Determine the (x, y) coordinate at the center of the cell enclosing the given text.  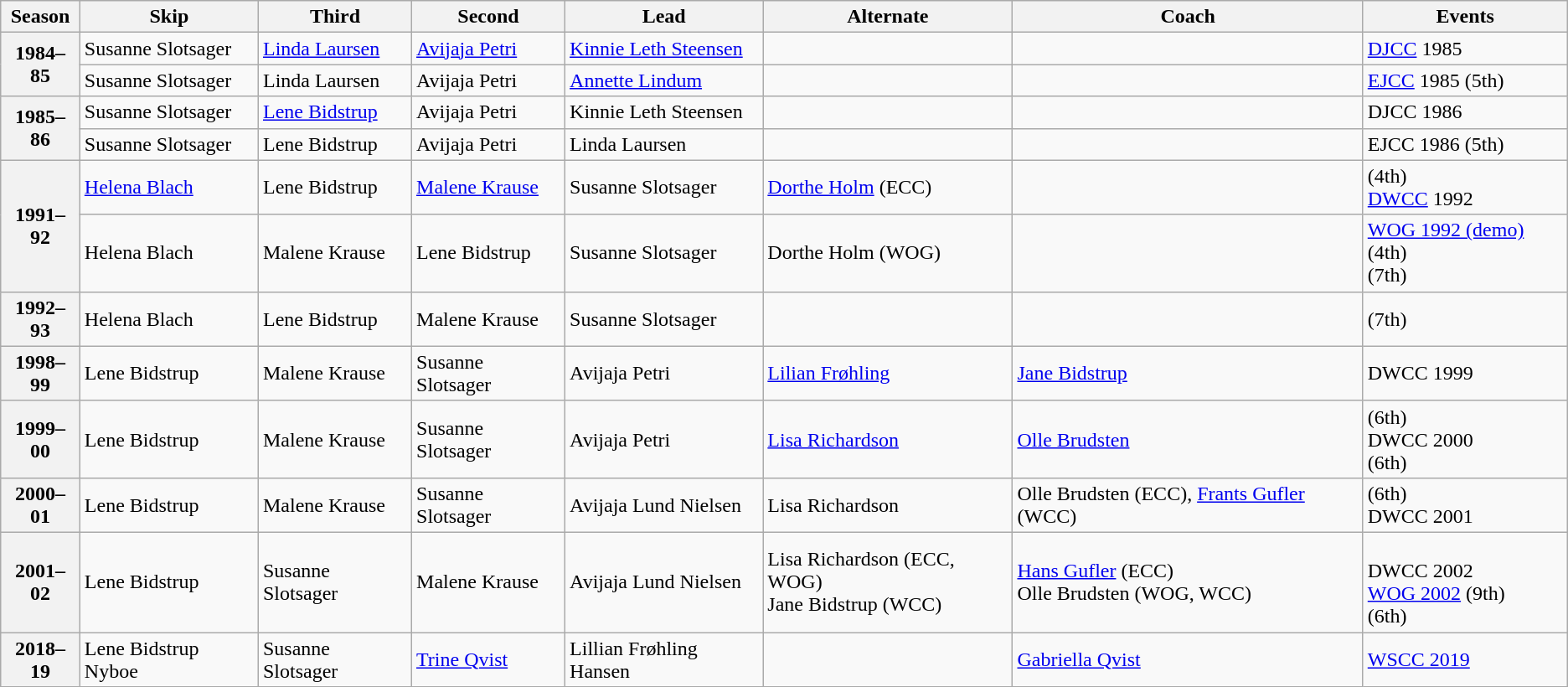
2000–01 (40, 504)
Hans Gufler (ECC)Olle Brudsten (WOG, WCC) (1188, 581)
2001–02 (40, 581)
DJCC 1985 (1465, 49)
Olle Brudsten (ECC), Frants Gufler (WCC) (1188, 504)
Annette Lindum (664, 80)
2018–19 (40, 659)
1991–92 (40, 226)
Trine Qvist (489, 659)
1984–85 (40, 65)
EJCC 1985 (5th) (1465, 80)
(7th) (1465, 318)
Third (335, 17)
(6th)DWCC 2001 (1465, 504)
Dorthe Holm (WOG) (888, 253)
Skip (169, 17)
Olle Brudsten (1188, 439)
Season (40, 17)
DWCC 2002 WOG 2002 (9th) (6th) (1465, 581)
(6th)DWCC 2000 (6th) (1465, 439)
Lisa Richardson (ECC, WOG)Jane Bidstrup (WCC) (888, 581)
DJCC 1986 (1465, 112)
1992–93 (40, 318)
Lillian Frøhling Hansen (664, 659)
WSCC 2019 (1465, 659)
Alternate (888, 17)
EJCC 1986 (5th) (1465, 144)
Lead (664, 17)
Lilian Frøhling (888, 374)
Second (489, 17)
WOG 1992 (demo) (4th) (7th) (1465, 253)
1985–86 (40, 128)
Lene Bidstrup Nyboe (169, 659)
Dorthe Holm (ECC) (888, 188)
Jane Bidstrup (1188, 374)
DWCC 1999 (1465, 374)
1998–99 (40, 374)
Events (1465, 17)
1999–00 (40, 439)
(4th)DWCC 1992 (1465, 188)
Gabriella Qvist (1188, 659)
Coach (1188, 17)
